From the cell containing the given text, extract its center point as [X, Y] coordinate. 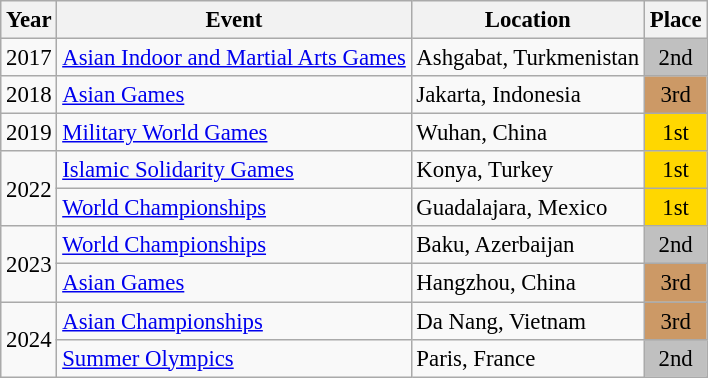
Paris, France [528, 358]
Baku, Azerbaijan [528, 245]
Islamic Solidarity Games [234, 170]
Hangzhou, China [528, 283]
2023 [29, 264]
Event [234, 20]
Jakarta, Indonesia [528, 95]
Ashgabat, Turkmenistan [528, 58]
Asian Indoor and Martial Arts Games [234, 58]
Guadalajara, Mexico [528, 208]
Military World Games [234, 133]
2017 [29, 58]
Place [675, 20]
Location [528, 20]
Konya, Turkey [528, 170]
Summer Olympics [234, 358]
2024 [29, 340]
2019 [29, 133]
2022 [29, 188]
Asian Championships [234, 321]
Da Nang, Vietnam [528, 321]
Wuhan, China [528, 133]
2018 [29, 95]
Year [29, 20]
